Search for the cell housing the specified text and yield its [X, Y] center coordinate. 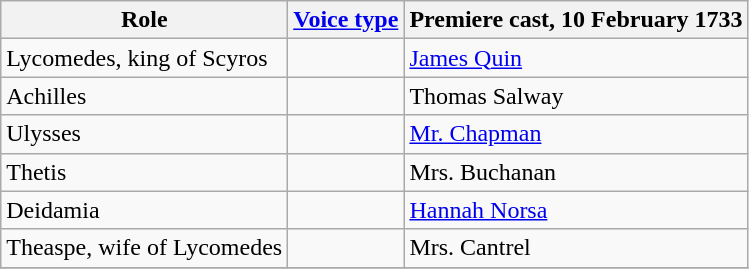
Role [144, 20]
Theaspe, wife of Lycomedes [144, 248]
Mrs. Buchanan [576, 172]
Thetis [144, 172]
Mr. Chapman [576, 134]
Voice type [346, 20]
Thomas Salway [576, 96]
Deidamia [144, 210]
Lycomedes, king of Scyros [144, 58]
Hannah Norsa [576, 210]
James Quin [576, 58]
Achilles [144, 96]
Mrs. Cantrel [576, 248]
Ulysses [144, 134]
Premiere cast, 10 February 1733 [576, 20]
